Locate the cell with the specified text and output its [X, Y] center coordinate. 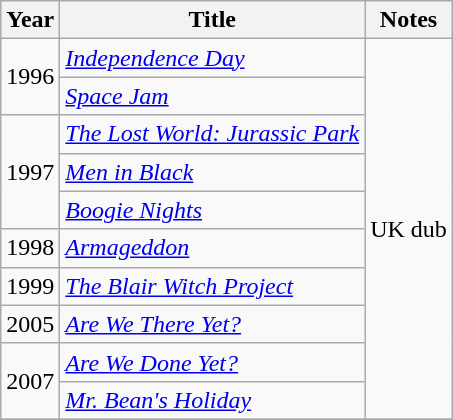
1998 [30, 248]
The Blair Witch Project [212, 286]
Independence Day [212, 58]
Title [212, 20]
Armageddon [212, 248]
Boogie Nights [212, 210]
2005 [30, 324]
Space Jam [212, 96]
1999 [30, 286]
The Lost World: Jurassic Park [212, 134]
Are We There Yet? [212, 324]
1996 [30, 77]
1997 [30, 172]
Are We Done Yet? [212, 362]
Notes [409, 20]
Men in Black [212, 172]
2007 [30, 381]
Year [30, 20]
UK dub [409, 230]
Mr. Bean's Holiday [212, 400]
